Scan for the cell matching the given text and deliver its [X, Y] coordinate at center. 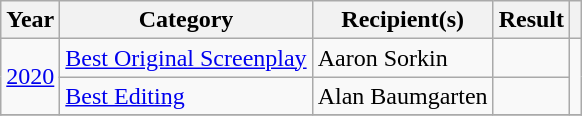
Best Original Screenplay [186, 58]
Year [30, 20]
Best Editing [186, 96]
Recipient(s) [402, 20]
Result [531, 20]
Alan Baumgarten [402, 96]
2020 [30, 77]
Aaron Sorkin [402, 58]
Category [186, 20]
